Determine the (X, Y) coordinate at the center of the cell enclosing the given text.  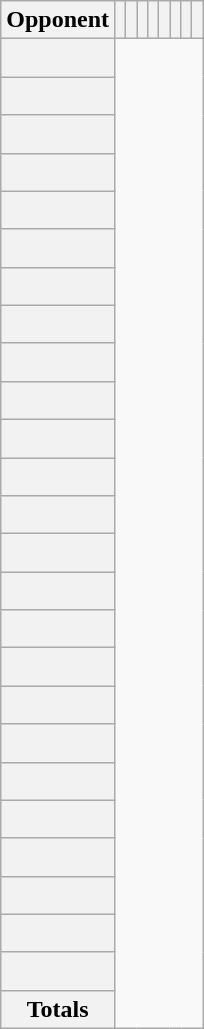
Opponent (58, 20)
Totals (58, 1009)
